Determine the [x, y] coordinate at the center of the cell enclosing the given text.  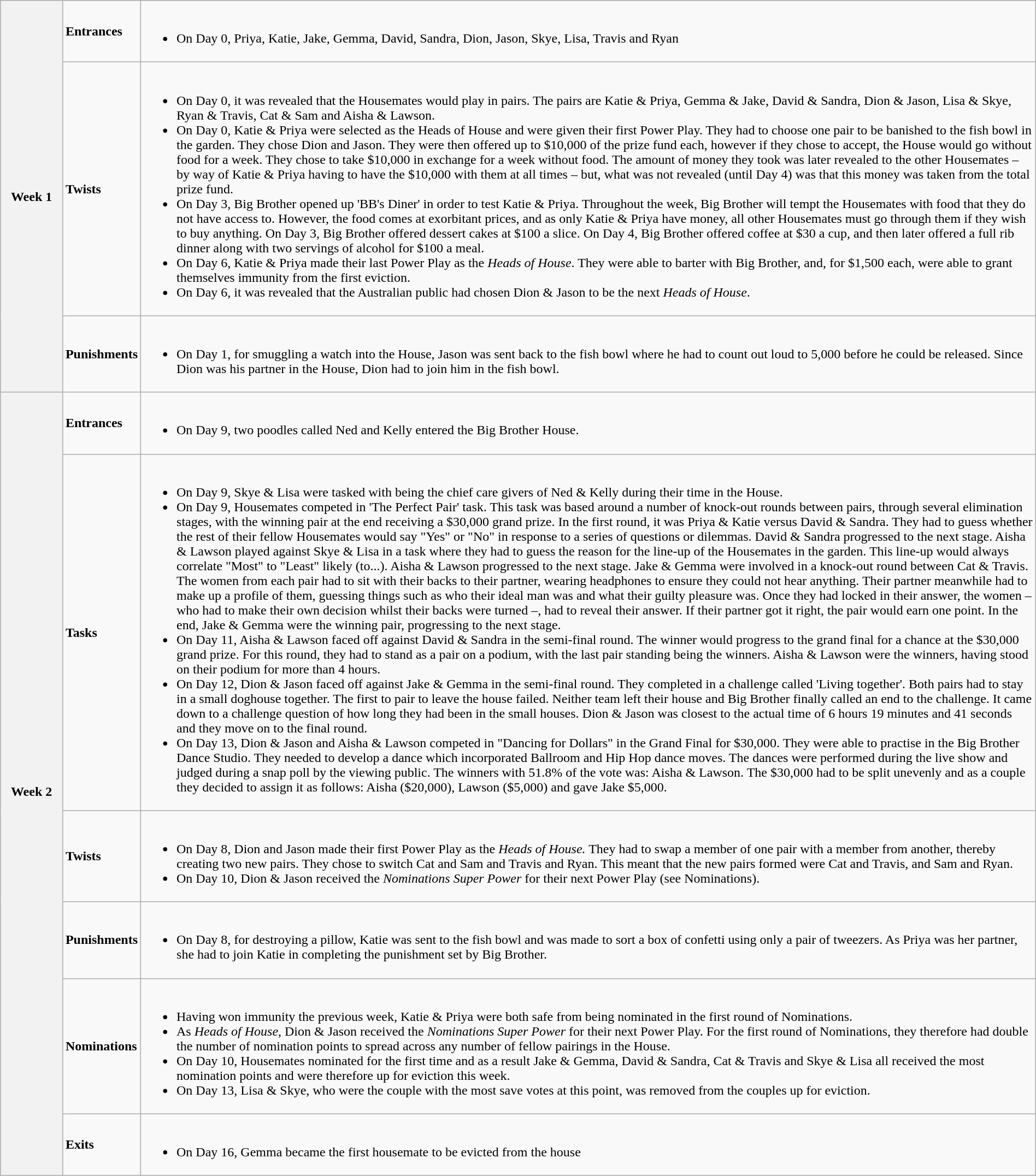
Nominations [102, 1046]
Week 1 [32, 197]
On Day 9, two poodles called Ned and Kelly entered the Big Brother House. [588, 423]
Week 2 [32, 784]
Exits [102, 1145]
Tasks [102, 633]
On Day 16, Gemma became the first housemate to be evicted from the house [588, 1145]
On Day 0, Priya, Katie, Jake, Gemma, David, Sandra, Dion, Jason, Skye, Lisa, Travis and Ryan [588, 32]
